Extract the (X, Y) coordinate from the center of the cell holding the provided text.  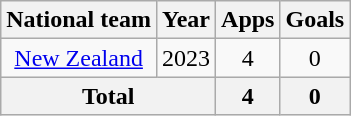
Apps (248, 20)
Goals (315, 20)
Total (108, 96)
2023 (186, 58)
New Zealand (79, 58)
Year (186, 20)
National team (79, 20)
